Locate the cell with the specified text and output its [x, y] center coordinate. 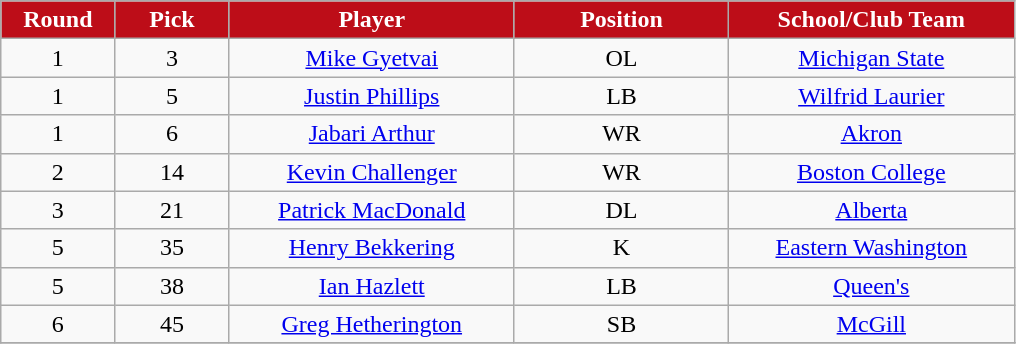
SB [621, 324]
Eastern Washington [872, 248]
Kevin Challenger [372, 172]
21 [172, 210]
Michigan State [872, 58]
Queen's [872, 286]
14 [172, 172]
Patrick MacDonald [372, 210]
Alberta [872, 210]
Greg Hetherington [372, 324]
Henry Bekkering [372, 248]
Wilfrid Laurier [872, 96]
Justin Phillips [372, 96]
45 [172, 324]
Pick [172, 20]
Jabari Arthur [372, 134]
Boston College [872, 172]
DL [621, 210]
2 [58, 172]
35 [172, 248]
K [621, 248]
OL [621, 58]
Player [372, 20]
Position [621, 20]
Ian Hazlett [372, 286]
Mike Gyetvai [372, 58]
Round [58, 20]
McGill [872, 324]
38 [172, 286]
School/Club Team [872, 20]
Akron [872, 134]
